Find where the given text appears and provide that cell's center as [X, Y] coordinate. 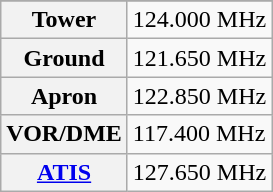
127.650 MHz [199, 172]
Tower [64, 20]
117.400 MHz [199, 134]
121.650 MHz [199, 58]
Ground [64, 58]
122.850 MHz [199, 96]
Apron [64, 96]
VOR/DME [64, 134]
ATIS [64, 172]
124.000 MHz [199, 20]
